Scan for the cell matching the given text and deliver its (x, y) coordinate at center. 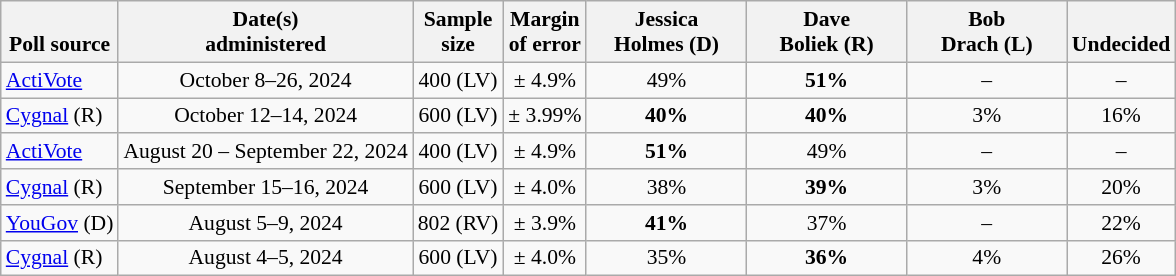
39% (827, 187)
35% (666, 258)
August 5–9, 2024 (265, 223)
38% (666, 187)
± 3.9% (544, 223)
August 4–5, 2024 (265, 258)
36% (827, 258)
16% (1121, 116)
DaveBoliek (R) (827, 32)
September 15–16, 2024 (265, 187)
YouGov (D) (60, 223)
Undecided (1121, 32)
October 12–14, 2024 (265, 116)
Marginof error (544, 32)
± 3.99% (544, 116)
37% (827, 223)
Poll source (60, 32)
October 8–26, 2024 (265, 80)
22% (1121, 223)
4% (987, 258)
JessicaHolmes (D) (666, 32)
BobDrach (L) (987, 32)
Date(s)administered (265, 32)
Samplesize (458, 32)
20% (1121, 187)
802 (RV) (458, 223)
August 20 – September 22, 2024 (265, 152)
26% (1121, 258)
41% (666, 223)
